Identify which cell holds the provided text, then report its (X, Y) central coordinate. 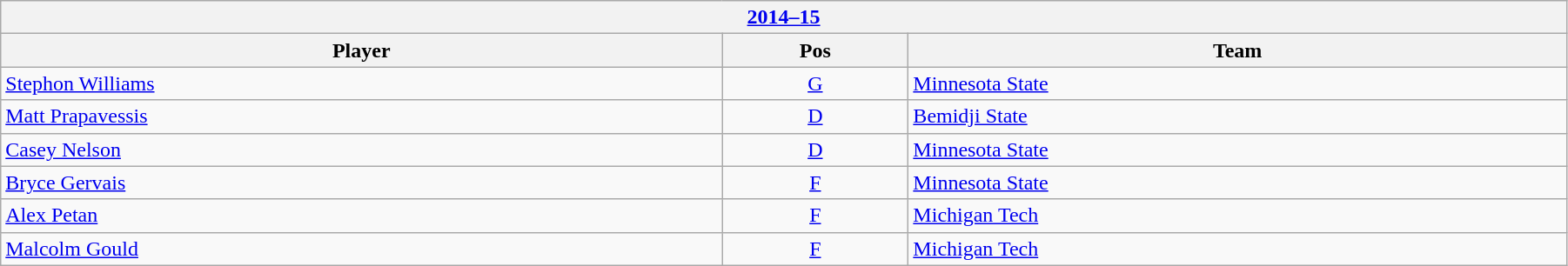
Malcolm Gould (362, 249)
G (815, 83)
Stephon Williams (362, 83)
2014–15 (784, 17)
Bemidji State (1237, 116)
Player (362, 50)
Casey Nelson (362, 150)
Team (1237, 50)
Pos (815, 50)
Alex Petan (362, 216)
Bryce Gervais (362, 183)
Matt Prapavessis (362, 116)
